From the cell containing the given text, extract its center point as [x, y] coordinate. 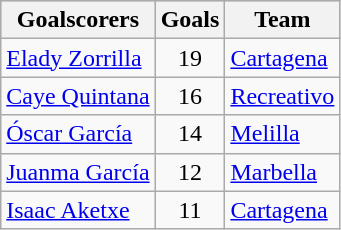
Goalscorers [78, 20]
Recreativo [282, 96]
Caye Quintana [78, 96]
14 [190, 134]
19 [190, 58]
Elady Zorrilla [78, 58]
Melilla [282, 134]
12 [190, 172]
Juanma García [78, 172]
Goals [190, 20]
16 [190, 96]
Isaac Aketxe [78, 210]
Team [282, 20]
11 [190, 210]
Marbella [282, 172]
Óscar García [78, 134]
